Locate the cell with the specified text and output its [X, Y] center coordinate. 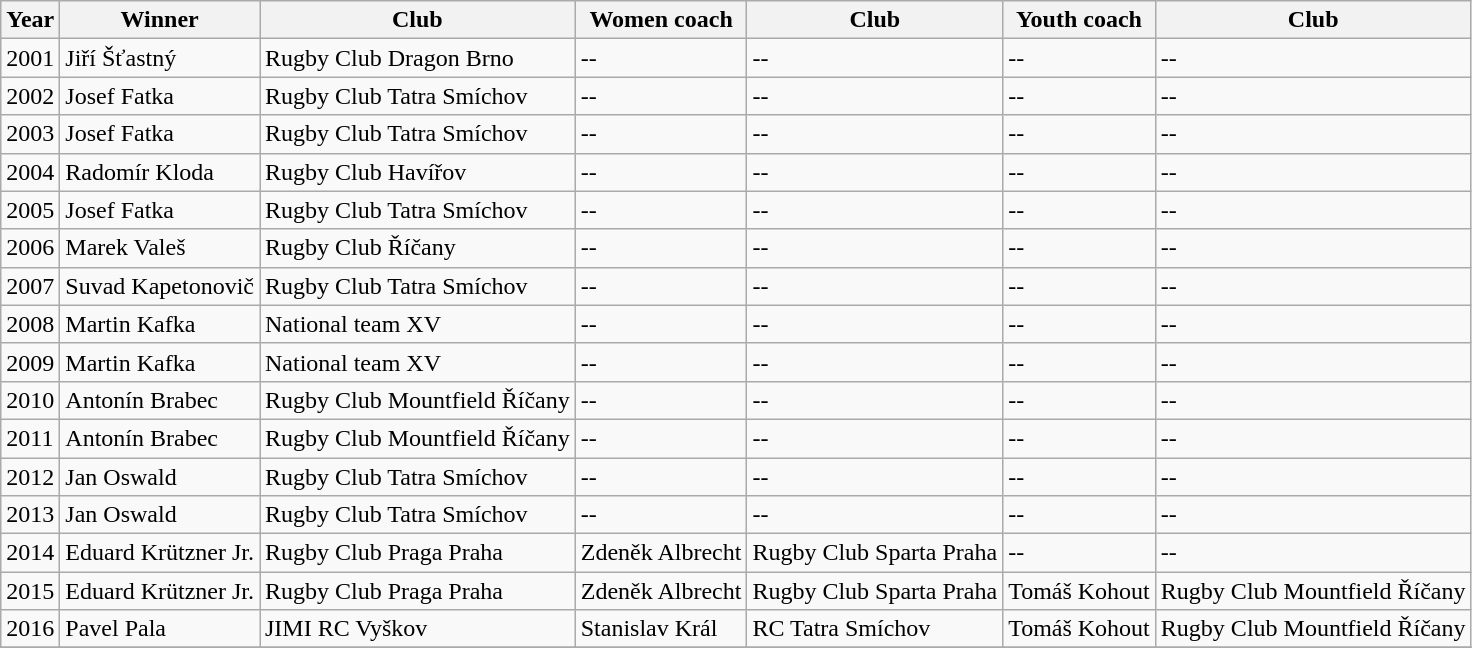
2013 [30, 515]
2007 [30, 286]
RC Tatra Smíchov [875, 629]
Women coach [661, 20]
Pavel Pala [160, 629]
2001 [30, 58]
2004 [30, 172]
Year [30, 20]
JIMI RC Vyškov [418, 629]
2015 [30, 591]
2002 [30, 96]
2010 [30, 400]
2008 [30, 324]
Stanislav Král [661, 629]
2016 [30, 629]
Rugby Club Dragon Brno [418, 58]
2009 [30, 362]
2003 [30, 134]
2012 [30, 477]
Winner [160, 20]
Suvad Kapetonovič [160, 286]
Rugby Club Havířov [418, 172]
2005 [30, 210]
Rugby Club Říčany [418, 248]
2011 [30, 438]
Jiří Šťastný [160, 58]
Radomír Kloda [160, 172]
Youth coach [1080, 20]
Marek Valeš [160, 248]
2006 [30, 248]
2014 [30, 553]
